Determine the (x, y) coordinate at the center of the cell enclosing the given text.  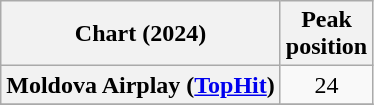
Peakposition (326, 34)
Chart (2024) (141, 34)
24 (326, 85)
Moldova Airplay (TopHit) (141, 85)
